Return (X, Y) of the center of cell containing provided text 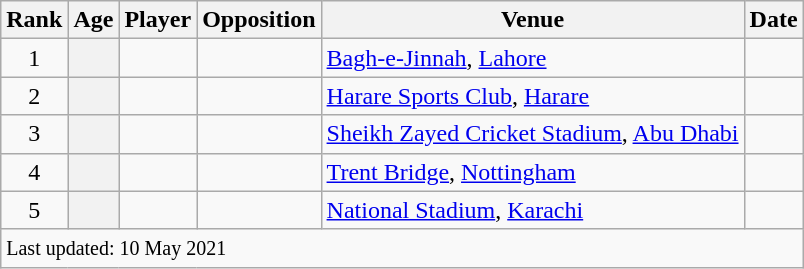
Bagh-e-Jinnah, Lahore (532, 58)
3 (34, 134)
Trent Bridge, Nottingham (532, 172)
4 (34, 172)
Venue (532, 20)
Last updated: 10 May 2021 (402, 248)
Harare Sports Club, Harare (532, 96)
Opposition (259, 20)
Age (94, 20)
5 (34, 210)
Sheikh Zayed Cricket Stadium, Abu Dhabi (532, 134)
2 (34, 96)
Player (158, 20)
Date (774, 20)
Rank (34, 20)
1 (34, 58)
National Stadium, Karachi (532, 210)
